Return [X, Y] of the center of cell containing provided text 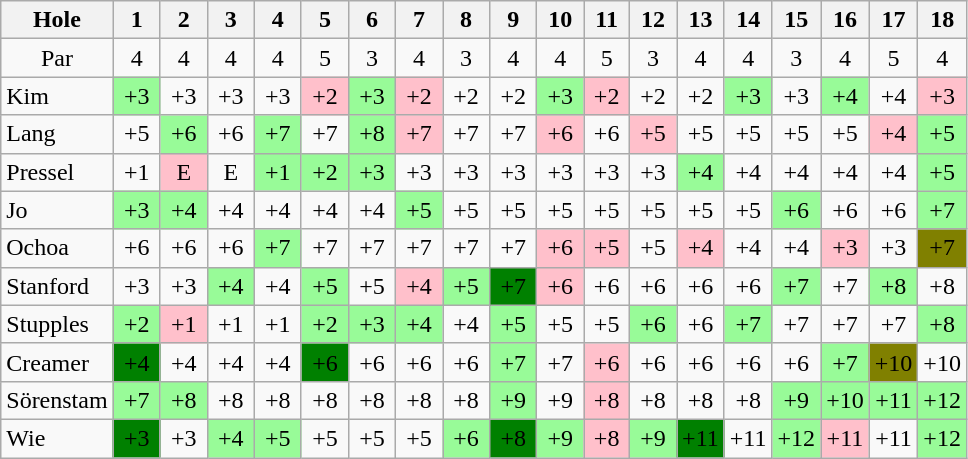
1 [136, 20]
6 [372, 20]
2 [184, 20]
18 [942, 20]
14 [748, 20]
11 [607, 20]
Pressel [57, 172]
10 [560, 20]
Lang [57, 134]
7 [420, 20]
Stanford [57, 286]
Jo [57, 210]
Par [57, 58]
16 [846, 20]
Kim [57, 96]
Ochoa [57, 248]
Stupples [57, 324]
Hole [57, 20]
15 [796, 20]
Sörenstam [57, 400]
9 [514, 20]
13 [701, 20]
Creamer [57, 362]
17 [894, 20]
12 [654, 20]
8 [466, 20]
Wie [57, 438]
